Return [X, Y] of the center of cell containing provided text 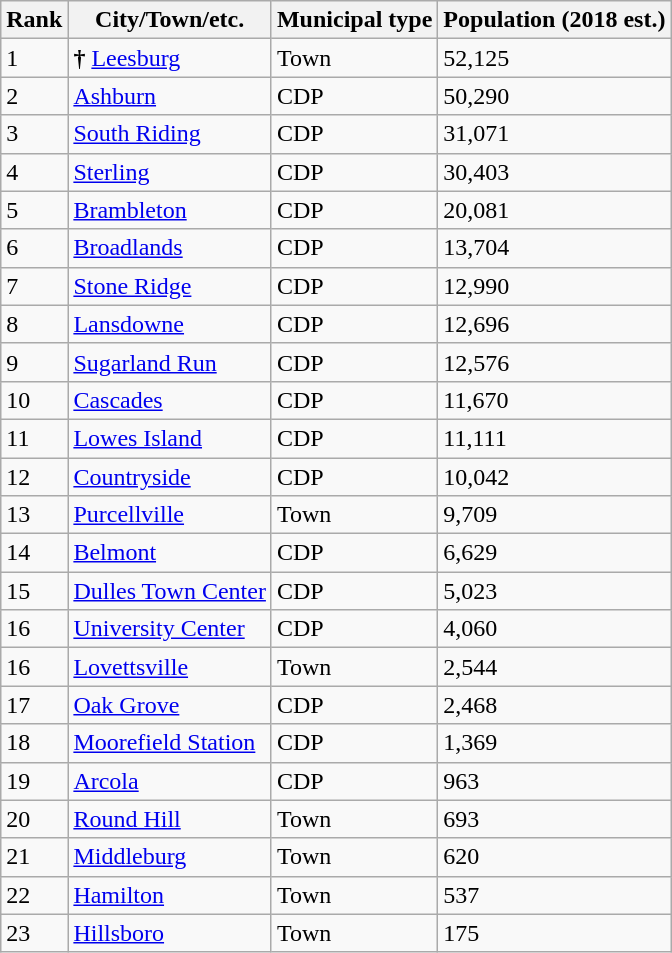
10 [34, 400]
Sugarland Run [170, 362]
Dulles Town Center [170, 591]
4 [34, 172]
9,709 [554, 515]
12 [34, 477]
3 [34, 134]
† Leesburg [170, 58]
5,023 [554, 591]
Lansdowne [170, 324]
7 [34, 286]
19 [34, 781]
11,111 [554, 438]
10,042 [554, 477]
Belmont [170, 553]
1,369 [554, 743]
620 [554, 857]
Rank [34, 20]
8 [34, 324]
2,544 [554, 667]
13 [34, 515]
2,468 [554, 705]
Round Hill [170, 819]
12,576 [554, 362]
4,060 [554, 629]
20,081 [554, 210]
Oak Grove [170, 705]
11 [34, 438]
City/Town/etc. [170, 20]
Hamilton [170, 895]
Ashburn [170, 96]
Moorefield Station [170, 743]
Middleburg [170, 857]
11,670 [554, 400]
Municipal type [354, 20]
17 [34, 705]
13,704 [554, 248]
963 [554, 781]
693 [554, 819]
6,629 [554, 553]
14 [34, 553]
20 [34, 819]
21 [34, 857]
University Center [170, 629]
12,990 [554, 286]
Stone Ridge [170, 286]
22 [34, 895]
South Riding [170, 134]
15 [34, 591]
Sterling [170, 172]
537 [554, 895]
12,696 [554, 324]
31,071 [554, 134]
Hillsboro [170, 933]
6 [34, 248]
Cascades [170, 400]
Brambleton [170, 210]
52,125 [554, 58]
30,403 [554, 172]
9 [34, 362]
Countryside [170, 477]
50,290 [554, 96]
Population (2018 est.) [554, 20]
175 [554, 933]
Lowes Island [170, 438]
Arcola [170, 781]
2 [34, 96]
18 [34, 743]
Broadlands [170, 248]
5 [34, 210]
Lovettsville [170, 667]
23 [34, 933]
1 [34, 58]
Purcellville [170, 515]
